Locate the cell with the specified text and output its (X, Y) center coordinate. 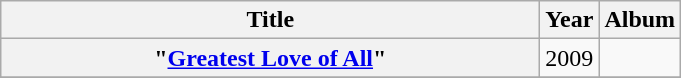
Title (270, 20)
2009 (570, 58)
Year (570, 20)
"Greatest Love of All" (270, 58)
Album (640, 20)
